Find where the given text appears and provide that cell's center as (x, y) coordinate. 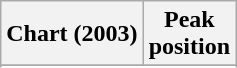
Chart (2003) (72, 34)
Peakposition (189, 34)
